Provide the [x, y] coordinate of the cell's center where the given text is located.  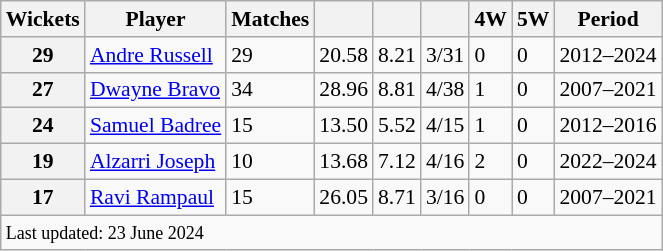
2022–2024 [608, 162]
3/16 [446, 197]
26.05 [344, 197]
24 [43, 126]
3/31 [446, 55]
19 [43, 162]
Player [156, 19]
13.50 [344, 126]
7.12 [397, 162]
5W [534, 19]
28.96 [344, 90]
Dwayne Bravo [156, 90]
Samuel Badree [156, 126]
Alzarri Joseph [156, 162]
10 [270, 162]
8.21 [397, 55]
20.58 [344, 55]
4/15 [446, 126]
5.52 [397, 126]
13.68 [344, 162]
Period [608, 19]
8.81 [397, 90]
27 [43, 90]
4/38 [446, 90]
17 [43, 197]
Matches [270, 19]
34 [270, 90]
2012–2024 [608, 55]
2012–2016 [608, 126]
4/16 [446, 162]
Andre Russell [156, 55]
8.71 [397, 197]
2 [490, 162]
Ravi Rampaul [156, 197]
Last updated: 23 June 2024 [332, 233]
Wickets [43, 19]
4W [490, 19]
